From the cell containing the given text, extract its center point as (x, y) coordinate. 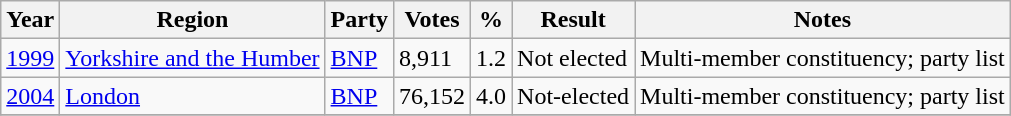
Not-elected (574, 96)
Result (574, 20)
London (192, 96)
Party (359, 20)
% (492, 20)
1999 (30, 58)
1.2 (492, 58)
Notes (823, 20)
Year (30, 20)
Votes (432, 20)
Not elected (574, 58)
8,911 (432, 58)
2004 (30, 96)
Yorkshire and the Humber (192, 58)
76,152 (432, 96)
Region (192, 20)
4.0 (492, 96)
